Return the [x, y] coordinate for the center point of the cell that contains the specified text.  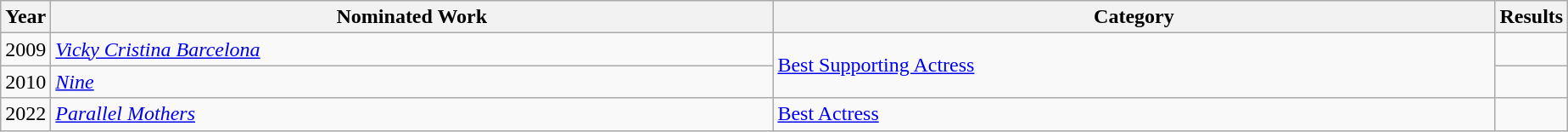
Nine [412, 82]
Best Actress [1134, 114]
Results [1532, 17]
2010 [25, 82]
Parallel Mothers [412, 114]
Best Supporting Actress [1134, 66]
Nominated Work [412, 17]
Category [1134, 17]
2022 [25, 114]
Vicky Cristina Barcelona [412, 49]
Year [25, 17]
2009 [25, 49]
